For the text-containing cell, return its midpoint in (x, y) coordinate format. 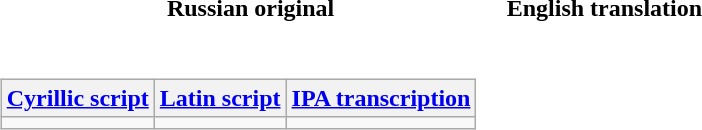
Cyrillic script (78, 98)
Latin script (220, 98)
IPA transcription (381, 98)
